Detect which cell encompasses the target text, then output its (X, Y) center coordinate. 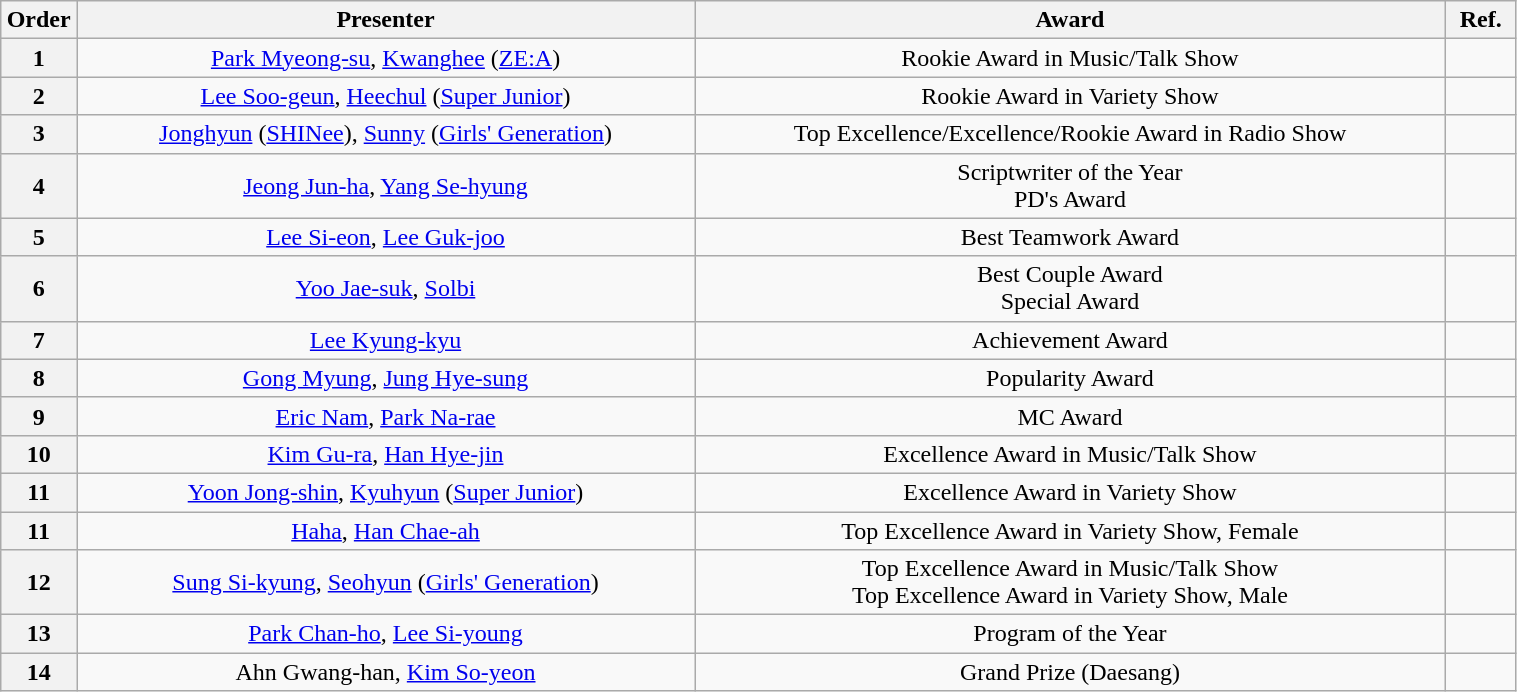
Excellence Award in Music/Talk Show (1070, 454)
10 (39, 454)
Best Couple AwardSpecial Award (1070, 288)
Achievement Award (1070, 340)
Order (39, 20)
Kim Gu-ra, Han Hye-jin (385, 454)
7 (39, 340)
Sung Si-kyung, Seohyun (Girls' Generation) (385, 582)
Rookie Award in Music/Talk Show (1070, 58)
6 (39, 288)
13 (39, 634)
Excellence Award in Variety Show (1070, 492)
Ahn Gwang-han, Kim So-yeon (385, 672)
Scriptwriter of the YearPD's Award (1070, 186)
Park Chan-ho, Lee Si-young (385, 634)
Park Myeong-su, Kwanghee (ZE:A) (385, 58)
Ref. (1480, 20)
Presenter (385, 20)
Award (1070, 20)
Grand Prize (Daesang) (1070, 672)
Top Excellence Award in Variety Show, Female (1070, 531)
9 (39, 416)
Top Excellence Award in Music/Talk ShowTop Excellence Award in Variety Show, Male (1070, 582)
12 (39, 582)
8 (39, 378)
Lee Soo-geun, Heechul (Super Junior) (385, 96)
2 (39, 96)
Yoo Jae-suk, Solbi (385, 288)
Haha, Han Chae-ah (385, 531)
4 (39, 186)
Lee Si-eon, Lee Guk-joo (385, 237)
Rookie Award in Variety Show (1070, 96)
Lee Kyung-kyu (385, 340)
Best Teamwork Award (1070, 237)
Jeong Jun-ha, Yang Se-hyung (385, 186)
Eric Nam, Park Na-rae (385, 416)
1 (39, 58)
Top Excellence/Excellence/Rookie Award in Radio Show (1070, 134)
Jonghyun (SHINee), Sunny (Girls' Generation) (385, 134)
Yoon Jong-shin, Kyuhyun (Super Junior) (385, 492)
14 (39, 672)
3 (39, 134)
Popularity Award (1070, 378)
Program of the Year (1070, 634)
Gong Myung, Jung Hye-sung (385, 378)
5 (39, 237)
MC Award (1070, 416)
